Find where the given text appears and provide that cell's center as (X, Y) coordinate. 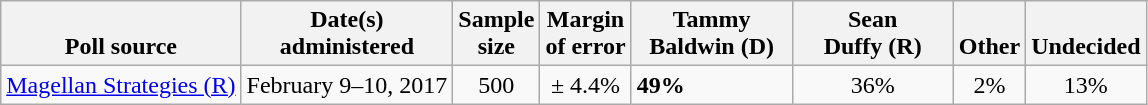
Other (989, 34)
Magellan Strategies (R) (121, 85)
49% (712, 85)
Marginof error (586, 34)
SeanDuffy (R) (872, 34)
February 9–10, 2017 (347, 85)
13% (1086, 85)
500 (496, 85)
Poll source (121, 34)
2% (989, 85)
Samplesize (496, 34)
± 4.4% (586, 85)
Date(s)administered (347, 34)
36% (872, 85)
Undecided (1086, 34)
TammyBaldwin (D) (712, 34)
